Scan for the cell matching the given text and deliver its [X, Y] coordinate at center. 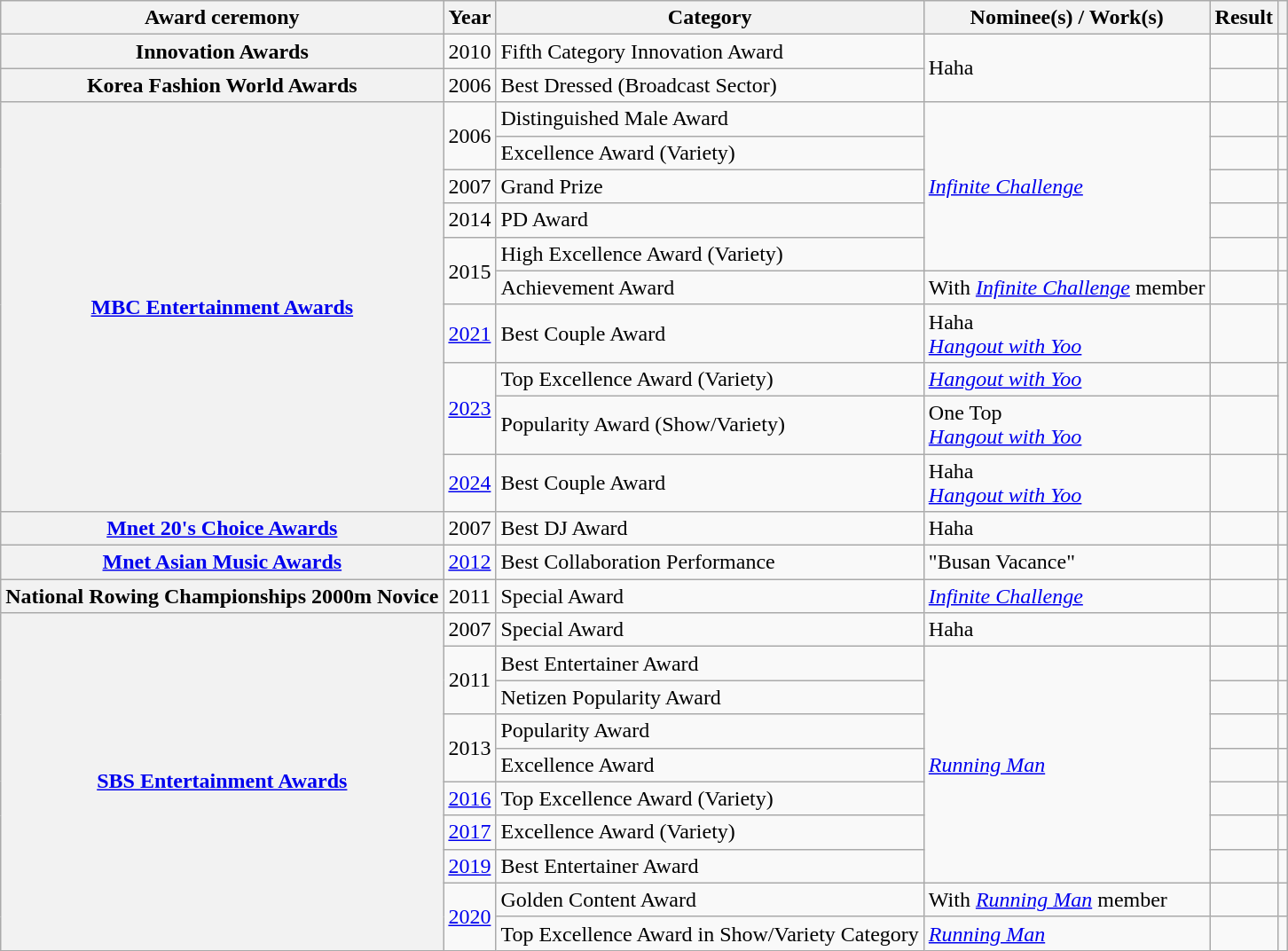
Top Excellence Award in Show/Variety Category [710, 933]
Golden Content Award [710, 900]
Mnet Asian Music Awards [222, 562]
Best DJ Award [710, 529]
With Running Man member [1066, 900]
Excellence Award [710, 765]
2020 [470, 916]
2012 [470, 562]
National Rowing Championships 2000m Novice [222, 596]
Nominee(s) / Work(s) [1066, 18]
Grand Prize [710, 186]
2013 [470, 748]
2019 [470, 866]
2021 [470, 334]
Distinguished Male Award [710, 119]
Innovation Awards [222, 51]
Popularity Award (Show/Variety) [710, 424]
SBS Entertainment Awards [222, 782]
Hangout with Yoo [1066, 379]
2015 [470, 271]
Result [1244, 18]
With Infinite Challenge member [1066, 287]
Netizen Popularity Award [710, 697]
Best Dressed (Broadcast Sector) [710, 85]
One Top Hangout with Yoo [1066, 424]
Category [710, 18]
PD Award [710, 220]
MBC Entertainment Awards [222, 307]
2016 [470, 798]
Award ceremony [222, 18]
Mnet 20's Choice Awards [222, 529]
Year [470, 18]
2024 [470, 483]
Achievement Award [710, 287]
Best Collaboration Performance [710, 562]
Popularity Award [710, 731]
2023 [470, 408]
2017 [470, 832]
2014 [470, 220]
Korea Fashion World Awards [222, 85]
"Busan Vacance" [1066, 562]
High Excellence Award (Variety) [710, 254]
Fifth Category Innovation Award [710, 51]
2010 [470, 51]
